Determine the [X, Y] coordinate at the center of the cell enclosing the given text.  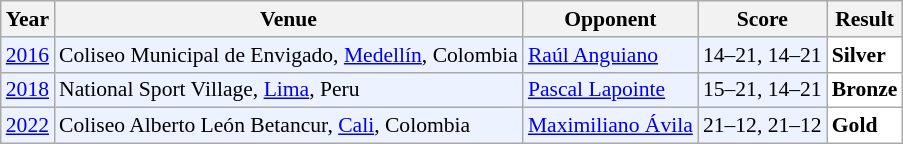
21–12, 21–12 [762, 126]
2018 [28, 90]
Maximiliano Ávila [610, 126]
Coliseo Municipal de Envigado, Medellín, Colombia [288, 55]
Score [762, 19]
Silver [865, 55]
2022 [28, 126]
Coliseo Alberto León Betancur, Cali, Colombia [288, 126]
14–21, 14–21 [762, 55]
Opponent [610, 19]
Year [28, 19]
15–21, 14–21 [762, 90]
Raúl Anguiano [610, 55]
Result [865, 19]
Venue [288, 19]
Pascal Lapointe [610, 90]
Bronze [865, 90]
2016 [28, 55]
National Sport Village, Lima, Peru [288, 90]
Gold [865, 126]
